For the text-containing cell, return its midpoint in (x, y) coordinate format. 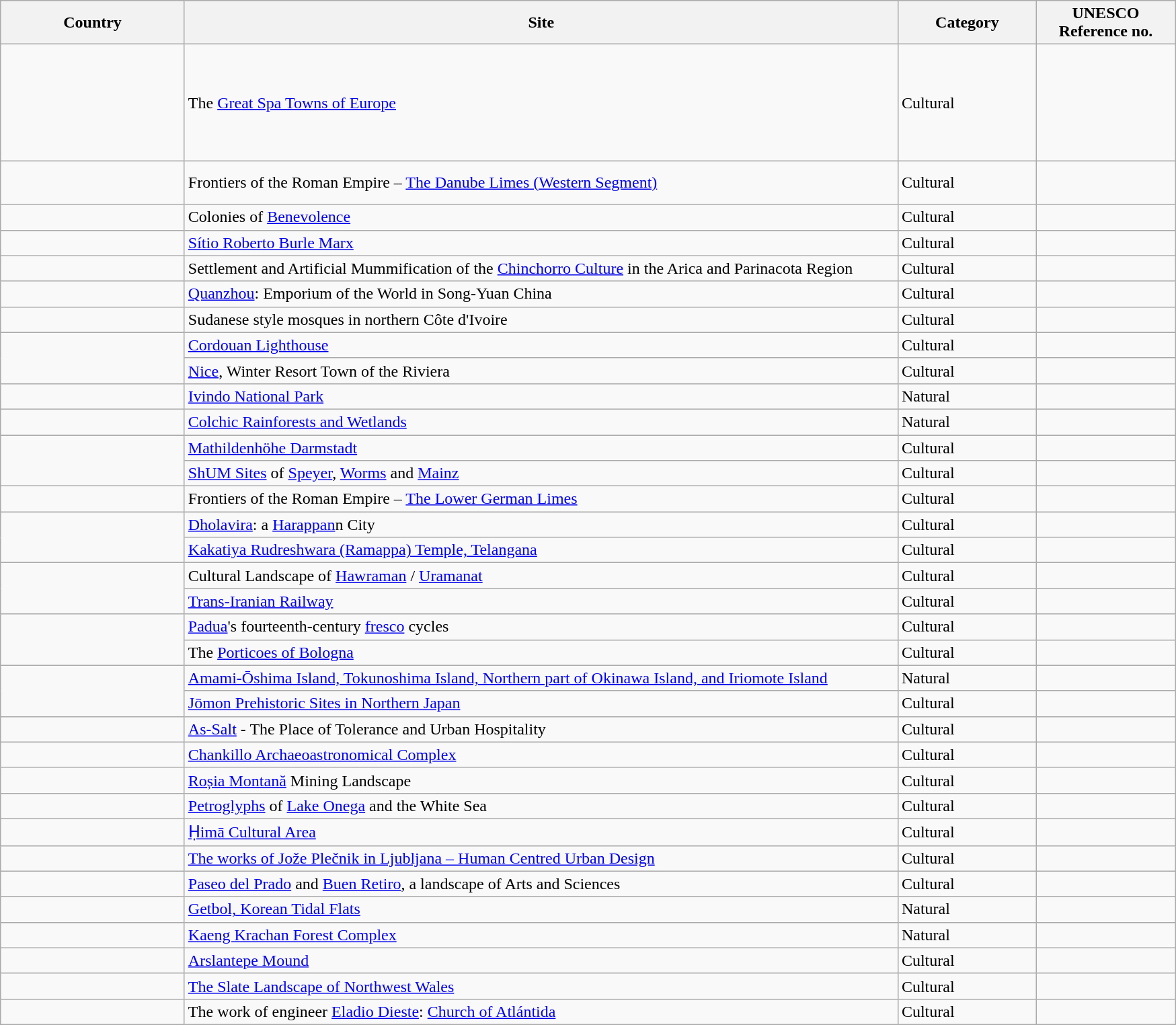
Ivindo National Park (541, 396)
Frontiers of the Roman Empire – The Lower German Limes (541, 499)
Cordouan Lighthouse (541, 345)
The Slate Landscape of Northwest Wales (541, 986)
Trans-Iranian Railway (541, 601)
Cultural Landscape of Hawraman / Uramanat (541, 576)
Colonies of Benevolence (541, 217)
Sítio Roberto Burle Marx (541, 243)
Mathildenhöhe Darmstadt (541, 447)
Site (541, 23)
The work of engineer Eladio Dieste: Church of Atlántida (541, 1012)
Arslantepe Mound (541, 960)
The Porticoes of Bologna (541, 652)
ShUM Sites of Speyer, Worms and Mainz (541, 473)
Settlement and Artificial Mummification of the Chinchorro Culture in the Arica and Parinacota Region (541, 268)
Frontiers of the Roman Empire – The Danube Limes (Western Segment) (541, 183)
Sudanese style mosques in northern Côte d'Ivoire (541, 319)
UNESCO Reference no. (1105, 23)
Dholavira: a Harappann City (541, 525)
Kaeng Krachan Forest Complex (541, 935)
Padua's fourteenth-century fresco cycles (541, 627)
The Great Spa Towns of Europe (541, 102)
Paseo del Prado and Buen Retiro, a landscape of Arts and Sciences (541, 884)
Ḥimā Cultural Area (541, 832)
Quanzhou: Emporium of the World in Song-Yuan China (541, 294)
Chankillo Archaeoastronomical Complex (541, 755)
Amami-Ōshima Island, Tokunoshima Island, Northern part of Okinawa Island, and Iriomote Island (541, 678)
Kakatiya Rudreshwara (Ramappa) Temple, Telangana (541, 550)
As-Salt - The Place of Tolerance and Urban Hospitality (541, 729)
Country (93, 23)
Roșia Montană Mining Landscape (541, 780)
Category (967, 23)
Petroglyphs of Lake Onega and the White Sea (541, 806)
Colchic Rainforests and Wetlands (541, 422)
Getbol, Korean Tidal Flats (541, 909)
Jōmon Prehistoric Sites in Northern Japan (541, 704)
Nice, Winter Resort Town of the Riviera (541, 371)
The works of Jože Plečnik in Ljubljana – Human Centred Urban Design (541, 858)
